Provide the [X, Y] coordinate of the cell's center where the given text is located.  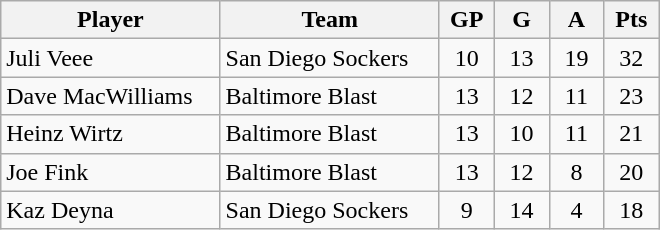
A [576, 20]
GP [466, 20]
Kaz Deyna [110, 210]
20 [632, 172]
Joe Fink [110, 172]
Heinz Wirtz [110, 134]
G [522, 20]
14 [522, 210]
8 [576, 172]
32 [632, 58]
18 [632, 210]
9 [466, 210]
4 [576, 210]
Player [110, 20]
Pts [632, 20]
Dave MacWilliams [110, 96]
23 [632, 96]
21 [632, 134]
Juli Veee [110, 58]
19 [576, 58]
Team [330, 20]
